Pinpoint the cell where the given text exists, returning its [x, y] midpoint coordinate. 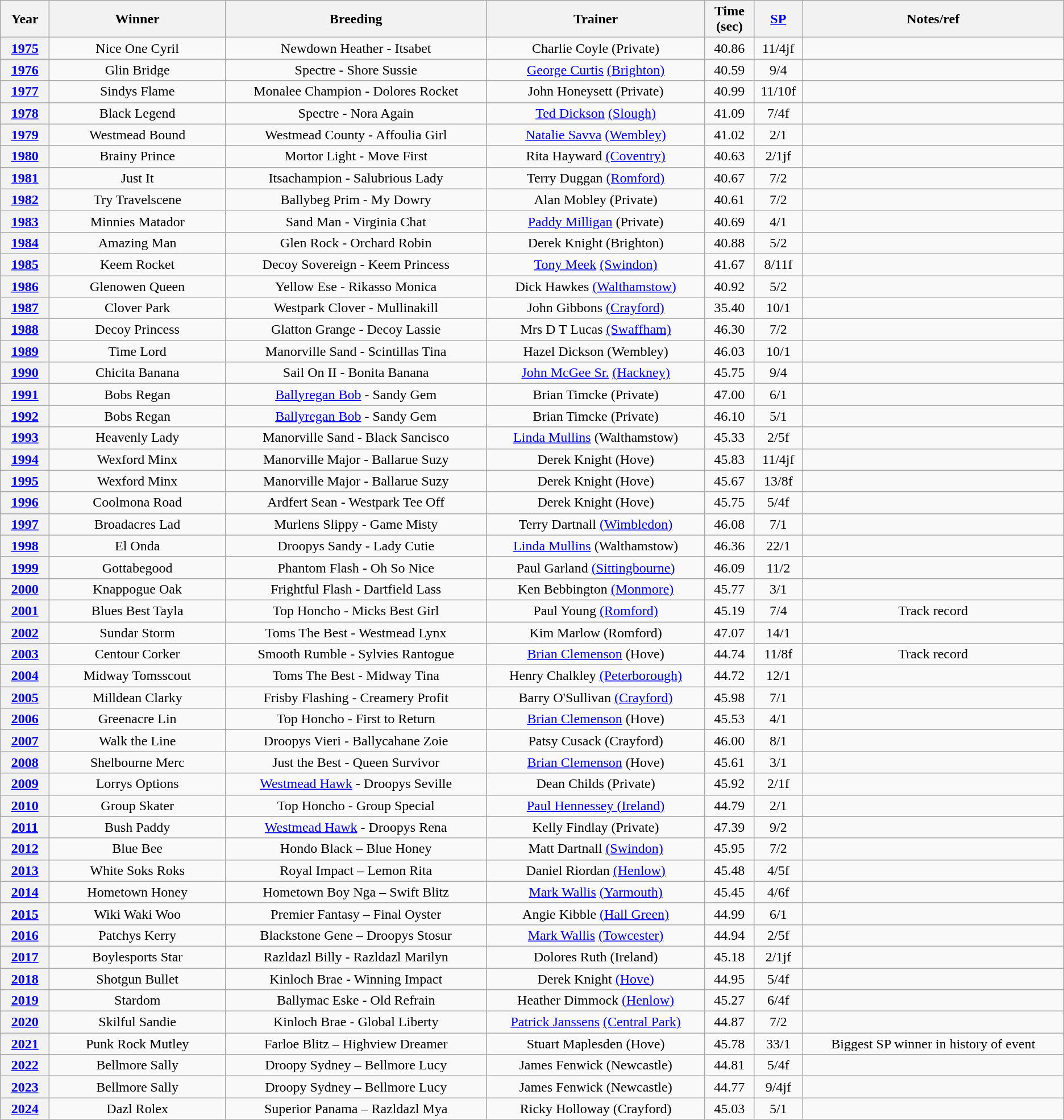
Paul Young (Romford) [596, 611]
Bush Paddy [138, 827]
2011 [25, 827]
Sundar Storm [138, 633]
Toms The Best - Midway Tina [356, 676]
Natalie Savva (Wembley) [596, 135]
4/5f [778, 870]
44.99 [729, 914]
Mark Wallis (Yarmouth) [596, 892]
Frisby Flashing - Creamery Profit [356, 698]
1987 [25, 308]
Top Honcho - Micks Best Girl [356, 611]
Ted Dickson (Slough) [596, 113]
2002 [25, 633]
40.88 [729, 243]
46.10 [729, 416]
Winner [138, 19]
1981 [25, 178]
2020 [25, 1022]
45.18 [729, 957]
Mrs D T Lucas (Swaffham) [596, 330]
Henry Chalkley (Peterborough) [596, 676]
Alan Mobley (Private) [596, 200]
Monalee Champion - Dolores Rocket [356, 92]
6/4f [778, 1001]
Charlie Coyle (Private) [596, 48]
11/10f [778, 92]
Breeding [356, 19]
45.98 [729, 698]
44.77 [729, 1087]
46.36 [729, 546]
44.94 [729, 935]
Droopys Vieri - Ballycahane Zoie [356, 741]
1980 [25, 156]
1975 [25, 48]
Murlens Slippy - Game Misty [356, 524]
7/4 [778, 611]
1982 [25, 200]
Skilful Sandie [138, 1022]
Dazl Rolex [138, 1109]
Minnies Matador [138, 221]
44.72 [729, 676]
Newdown Heather - Itsabet [356, 48]
Amazing Man [138, 243]
Glatton Grange - Decoy Lassie [356, 330]
47.00 [729, 395]
1996 [25, 503]
7/4f [778, 113]
2019 [25, 1001]
Top Honcho - Group Special [356, 806]
Hondo Black – Blue Honey [356, 849]
Ardfert Sean - Westpark Tee Off [356, 503]
2012 [25, 849]
Time (sec) [729, 19]
1986 [25, 286]
Decoy Princess [138, 330]
Blackstone Gene – Droopys Stosur [356, 935]
1999 [25, 567]
Glenowen Queen [138, 286]
Kelly Findlay (Private) [596, 827]
2007 [25, 741]
Year [25, 19]
Spectre - Shore Sussie [356, 70]
45.27 [729, 1001]
Midway Tomsscout [138, 676]
Paul Garland (Sittingbourne) [596, 567]
40.86 [729, 48]
Decoy Sovereign - Keem Princess [356, 264]
Dolores Ruth (Ireland) [596, 957]
Ricky Holloway (Crayford) [596, 1109]
Mortor Light - Move First [356, 156]
Ken Bebbington (Monmore) [596, 589]
2016 [25, 935]
Sindys Flame [138, 92]
Greenacre Lin [138, 719]
Dean Childs (Private) [596, 784]
40.99 [729, 92]
Westmead Hawk - Droopys Rena [356, 827]
SP [778, 19]
44.74 [729, 654]
2023 [25, 1087]
Dick Hawkes (Walthamstow) [596, 286]
Manorville Sand - Black Sancisco [356, 438]
Phantom Flash - Oh So Nice [356, 567]
1997 [25, 524]
46.30 [729, 330]
Gottabegood [138, 567]
1994 [25, 459]
8/1 [778, 741]
Yellow Ese - Rikasso Monica [356, 286]
45.95 [729, 849]
9/2 [778, 827]
1992 [25, 416]
John Gibbons (Crayford) [596, 308]
Walk the Line [138, 741]
Nice One Cyril [138, 48]
45.45 [729, 892]
Farloe Blitz – Highview Dreamer [356, 1044]
Shotgun Bullet [138, 978]
Derek Knight (Brighton) [596, 243]
41.02 [729, 135]
45.33 [729, 438]
1998 [25, 546]
1977 [25, 92]
45.61 [729, 762]
Kim Marlow (Romford) [596, 633]
Royal Impact – Lemon Rita [356, 870]
44.95 [729, 978]
Ballybeg Prim - My Dowry [356, 200]
Premier Fantasy – Final Oyster [356, 914]
4/6f [778, 892]
Try Travelscene [138, 200]
1989 [25, 351]
44.79 [729, 806]
Lorrys Options [138, 784]
Angie Kibble (Hall Green) [596, 914]
Terry Dartnall (Wimbledon) [596, 524]
Centour Corker [138, 654]
40.63 [729, 156]
40.61 [729, 200]
2003 [25, 654]
Glin Bridge [138, 70]
Hazel Dickson (Wembley) [596, 351]
1979 [25, 135]
Broadacres Lad [138, 524]
2017 [25, 957]
Wiki Waki Woo [138, 914]
2022 [25, 1065]
Hometown Boy Nga – Swift Blitz [356, 892]
1995 [25, 481]
Heather Dimmock (Henlow) [596, 1001]
Razldazl Billy - Razldazl Marilyn [356, 957]
Keem Rocket [138, 264]
Westmead County - Affoulia Girl [356, 135]
Shelbourne Merc [138, 762]
45.53 [729, 719]
John Honeysett (Private) [596, 92]
Heavenly Lady [138, 438]
Patrick Janssens (Central Park) [596, 1022]
44.81 [729, 1065]
2021 [25, 1044]
45.48 [729, 870]
1991 [25, 395]
46.08 [729, 524]
2001 [25, 611]
1983 [25, 221]
1978 [25, 113]
Black Legend [138, 113]
Sail On II - Bonita Banana [356, 373]
1988 [25, 330]
1985 [25, 264]
Group Skater [138, 806]
13/8f [778, 481]
11/2 [778, 567]
35.40 [729, 308]
Milldean Clarky [138, 698]
11/8f [778, 654]
John McGee Sr. (Hackney) [596, 373]
45.83 [729, 459]
Terry Duggan (Romford) [596, 178]
Manorville Sand - Scintillas Tina [356, 351]
Stardom [138, 1001]
45.03 [729, 1109]
41.67 [729, 264]
45.19 [729, 611]
2008 [25, 762]
Daniel Riordan (Henlow) [596, 870]
Westmead Hawk - Droopys Seville [356, 784]
George Curtis (Brighton) [596, 70]
Top Honcho - First to Return [356, 719]
El Onda [138, 546]
40.92 [729, 286]
Hometown Honey [138, 892]
Knappogue Oak [138, 589]
1984 [25, 243]
46.03 [729, 351]
2015 [25, 914]
Time Lord [138, 351]
2/1f [778, 784]
47.07 [729, 633]
Blues Best Tayla [138, 611]
2014 [25, 892]
Toms The Best - Westmead Lynx [356, 633]
12/1 [778, 676]
Paddy Milligan (Private) [596, 221]
46.09 [729, 567]
Notes/ref [933, 19]
8/11f [778, 264]
Coolmona Road [138, 503]
40.59 [729, 70]
Clover Park [138, 308]
2018 [25, 978]
33/1 [778, 1044]
Rita Hayward (Coventry) [596, 156]
45.78 [729, 1044]
Paul Hennessey (Ireland) [596, 806]
Droopys Sandy - Lady Cutie [356, 546]
Chicita Banana [138, 373]
9/4jf [778, 1087]
Boylesports Star [138, 957]
Blue Bee [138, 849]
Patchys Kerry [138, 935]
1990 [25, 373]
45.67 [729, 481]
Matt Dartnall (Swindon) [596, 849]
2010 [25, 806]
Glen Rock - Orchard Robin [356, 243]
Sand Man - Virginia Chat [356, 221]
Just the Best - Queen Survivor [356, 762]
Ballymac Eske - Old Refrain [356, 1001]
40.67 [729, 178]
45.77 [729, 589]
Punk Rock Mutley [138, 1044]
1976 [25, 70]
Trainer [596, 19]
Biggest SP winner in history of event [933, 1044]
Spectre - Nora Again [356, 113]
14/1 [778, 633]
Kinloch Brae - Winning Impact [356, 978]
2005 [25, 698]
2006 [25, 719]
Superior Panama – Razldazl Mya [356, 1109]
1993 [25, 438]
44.87 [729, 1022]
40.69 [729, 221]
Stuart Maplesden (Hove) [596, 1044]
Just It [138, 178]
2009 [25, 784]
Barry O'Sullivan (Crayford) [596, 698]
2024 [25, 1109]
Smooth Rumble - Sylvies Rantogue [356, 654]
Westpark Clover - Mullinakill [356, 308]
Westmead Bound [138, 135]
2004 [25, 676]
45.92 [729, 784]
Patsy Cusack (Crayford) [596, 741]
46.00 [729, 741]
Brainy Prince [138, 156]
2000 [25, 589]
22/1 [778, 546]
Kinloch Brae - Global Liberty [356, 1022]
47.39 [729, 827]
Frightful Flash - Dartfield Lass [356, 589]
41.09 [729, 113]
Mark Wallis (Towcester) [596, 935]
Tony Meek (Swindon) [596, 264]
Itsachampion - Salubrious Lady [356, 178]
2013 [25, 870]
White Soks Roks [138, 870]
